Output the (x, y) coordinate of the center of the cell containing the given text.  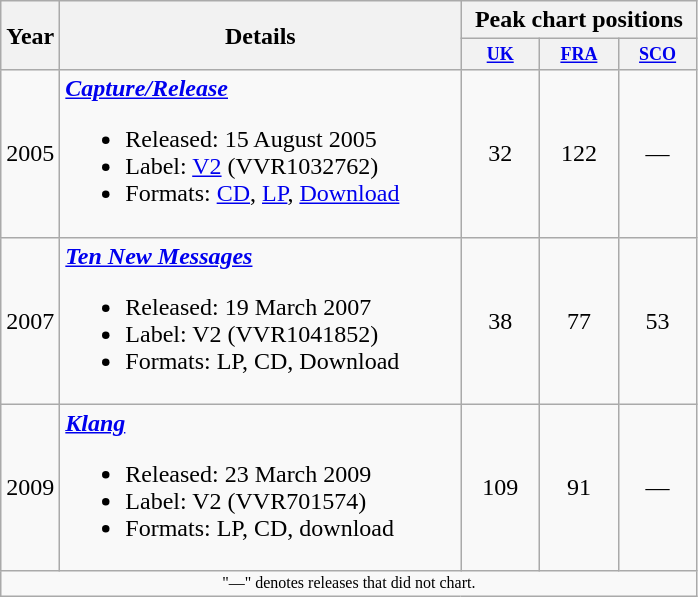
Peak chart positions (579, 20)
2009 (30, 488)
2005 (30, 154)
Details (260, 36)
32 (500, 154)
Year (30, 36)
2007 (30, 320)
KlangReleased: 23 March 2009Label: V2 (VVR701574)Formats: LP, CD, download (260, 488)
Capture/ReleaseReleased: 15 August 2005Label: V2 (VVR1032762)Formats: CD, LP, Download (260, 154)
38 (500, 320)
SCO (658, 54)
53 (658, 320)
109 (500, 488)
91 (580, 488)
77 (580, 320)
FRA (580, 54)
122 (580, 154)
Ten New MessagesReleased: 19 March 2007Label: V2 (VVR1041852)Formats: LP, CD, Download (260, 320)
"—" denotes releases that did not chart. (349, 583)
UK (500, 54)
